Output the (x, y) coordinate of the center of the cell containing the given text.  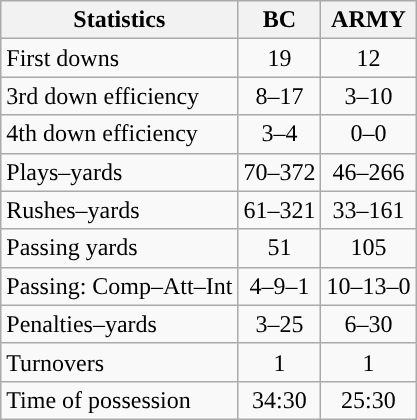
51 (280, 248)
Rushes–yards (120, 210)
34:30 (280, 400)
4th down efficiency (120, 134)
10–13–0 (368, 286)
Statistics (120, 20)
70–372 (280, 172)
BC (280, 20)
First downs (120, 58)
ARMY (368, 20)
19 (280, 58)
3rd down efficiency (120, 96)
6–30 (368, 324)
3–10 (368, 96)
8–17 (280, 96)
105 (368, 248)
Passing: Comp–Att–Int (120, 286)
0–0 (368, 134)
4–9–1 (280, 286)
46–266 (368, 172)
61–321 (280, 210)
Turnovers (120, 362)
Plays–yards (120, 172)
Time of possession (120, 400)
3–4 (280, 134)
33–161 (368, 210)
25:30 (368, 400)
3–25 (280, 324)
Passing yards (120, 248)
12 (368, 58)
Penalties–yards (120, 324)
